Find where the given text appears and provide that cell's center as [X, Y] coordinate. 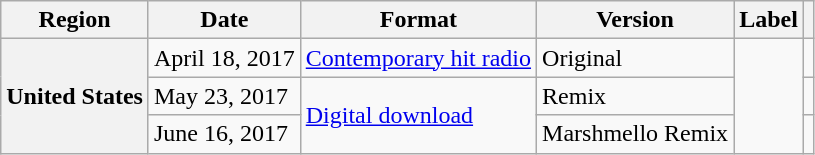
Original [636, 58]
Region [75, 20]
Label [769, 20]
April 18, 2017 [224, 58]
Marshmello Remix [636, 134]
Version [636, 20]
June 16, 2017 [224, 134]
Date [224, 20]
Contemporary hit radio [418, 58]
Digital download [418, 115]
Remix [636, 96]
Format [418, 20]
May 23, 2017 [224, 96]
United States [75, 96]
